Find where the given text appears and provide that cell's center as [X, Y] coordinate. 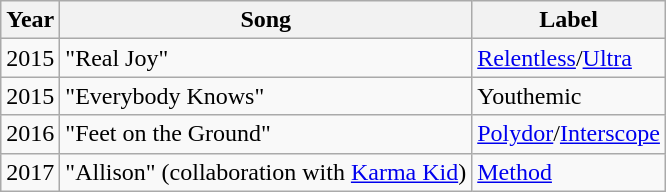
"Real Joy" [266, 58]
Song [266, 20]
"Feet on the Ground" [266, 134]
Relentless/Ultra [569, 58]
"Allison" (collaboration with Karma Kid) [266, 172]
Method [569, 172]
"Everybody Knows" [266, 96]
Polydor/Interscope [569, 134]
Label [569, 20]
2017 [30, 172]
Year [30, 20]
2016 [30, 134]
Youthemic [569, 96]
